Output the [X, Y] coordinate of the center of the cell containing the given text.  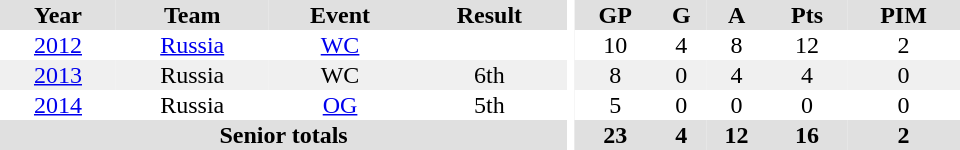
PIM [904, 15]
OG [340, 105]
5th [490, 105]
2013 [58, 75]
Year [58, 15]
23 [616, 135]
6th [490, 75]
GP [616, 15]
Pts [807, 15]
16 [807, 135]
Team [192, 15]
G [682, 15]
Senior totals [284, 135]
10 [616, 45]
Result [490, 15]
Event [340, 15]
2012 [58, 45]
A [736, 15]
2014 [58, 105]
5 [616, 105]
